Pinpoint the cell where the given text exists, returning its (X, Y) midpoint coordinate. 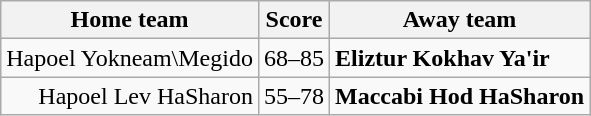
Eliztur Kokhav Ya'ir (460, 58)
Maccabi Hod HaSharon (460, 96)
Hapoel Lev HaSharon (130, 96)
Score (294, 20)
68–85 (294, 58)
Away team (460, 20)
Hapoel Yokneam\Megido (130, 58)
Home team (130, 20)
55–78 (294, 96)
